From the cell containing the given text, extract its center point as (X, Y) coordinate. 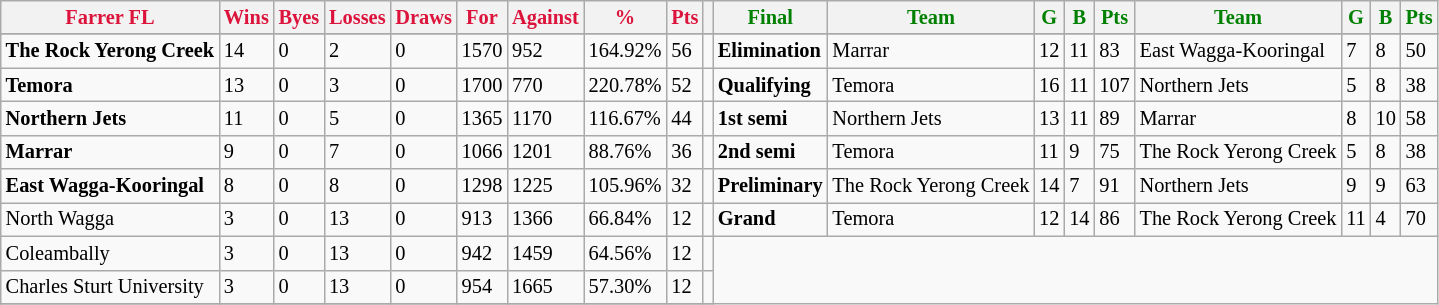
Charles Sturt University (110, 287)
1st semi (770, 118)
52 (684, 85)
Byes (299, 17)
1298 (482, 186)
86 (1114, 219)
1366 (546, 219)
2 (357, 51)
88.76% (626, 152)
954 (482, 287)
64.56% (626, 253)
66.84% (626, 219)
1700 (482, 85)
Grand (770, 219)
220.78% (626, 85)
Preliminary (770, 186)
Farrer FL (110, 17)
Losses (357, 17)
1201 (546, 152)
% (626, 17)
36 (684, 152)
North Wagga (110, 219)
1225 (546, 186)
For (482, 17)
56 (684, 51)
1570 (482, 51)
1459 (546, 253)
44 (684, 118)
1066 (482, 152)
83 (1114, 51)
952 (546, 51)
107 (1114, 85)
Final (770, 17)
Against (546, 17)
116.67% (626, 118)
32 (684, 186)
942 (482, 253)
89 (1114, 118)
10 (1386, 118)
2nd semi (770, 152)
63 (1420, 186)
57.30% (626, 287)
1170 (546, 118)
50 (1420, 51)
91 (1114, 186)
Elimination (770, 51)
Qualifying (770, 85)
164.92% (626, 51)
1665 (546, 287)
75 (1114, 152)
16 (1049, 85)
Wins (246, 17)
Coleambally (110, 253)
58 (1420, 118)
913 (482, 219)
1365 (482, 118)
Draws (423, 17)
770 (546, 85)
105.96% (626, 186)
4 (1386, 219)
70 (1420, 219)
